Locate the cell with the specified text and output its (x, y) center coordinate. 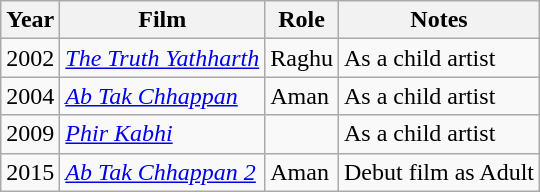
2002 (30, 58)
The Truth Yathharth (162, 58)
2009 (30, 134)
Debut film as Adult (438, 172)
Phir Kabhi (162, 134)
Film (162, 20)
Year (30, 20)
2015 (30, 172)
Ab Tak Chhappan 2 (162, 172)
Role (302, 20)
Notes (438, 20)
2004 (30, 96)
Ab Tak Chhappan (162, 96)
Raghu (302, 58)
